Output the [x, y] coordinate of the center of the cell containing the given text.  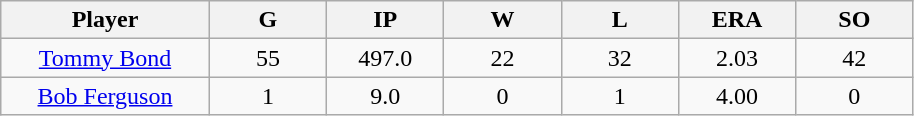
L [620, 20]
42 [854, 58]
Player [106, 20]
497.0 [386, 58]
22 [502, 58]
Tommy Bond [106, 58]
2.03 [736, 58]
4.00 [736, 96]
Bob Ferguson [106, 96]
32 [620, 58]
55 [268, 58]
W [502, 20]
SO [854, 20]
IP [386, 20]
ERA [736, 20]
9.0 [386, 96]
G [268, 20]
